Pinpoint the cell where the given text exists, returning its [X, Y] midpoint coordinate. 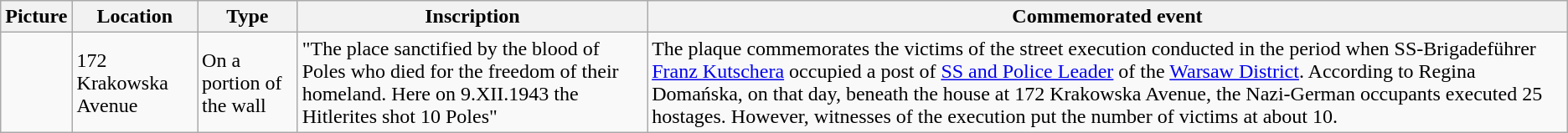
Picture [37, 17]
Inscription [472, 17]
Location [135, 17]
"The place sanctified by the blood of Poles who died for the freedom of their homeland. Here on 9.XII.1943 the Hitlerites shot 10 Poles" [472, 82]
172 Krakowska Avenue [135, 82]
On a portion of the wall [248, 82]
Type [248, 17]
Commemorated event [1107, 17]
